Detect which cell encompasses the target text, then output its [x, y] center coordinate. 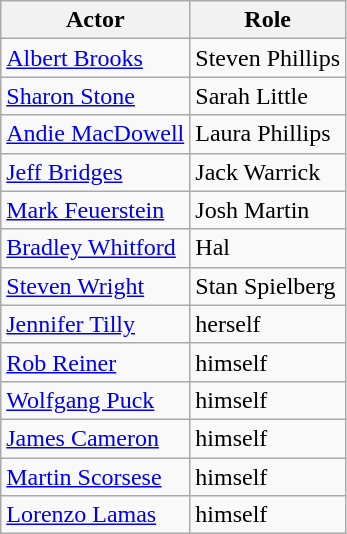
Laura Phillips [268, 134]
Jeff Bridges [96, 172]
Role [268, 20]
Rob Reiner [96, 362]
James Cameron [96, 438]
Josh Martin [268, 210]
Wolfgang Puck [96, 400]
Sarah Little [268, 96]
Jennifer Tilly [96, 324]
Hal [268, 248]
Jack Warrick [268, 172]
Actor [96, 20]
Steven Phillips [268, 58]
herself [268, 324]
Albert Brooks [96, 58]
Andie MacDowell [96, 134]
Martin Scorsese [96, 477]
Stan Spielberg [268, 286]
Mark Feuerstein [96, 210]
Lorenzo Lamas [96, 515]
Steven Wright [96, 286]
Sharon Stone [96, 96]
Bradley Whitford [96, 248]
